Return (x, y) of the center of cell containing provided text 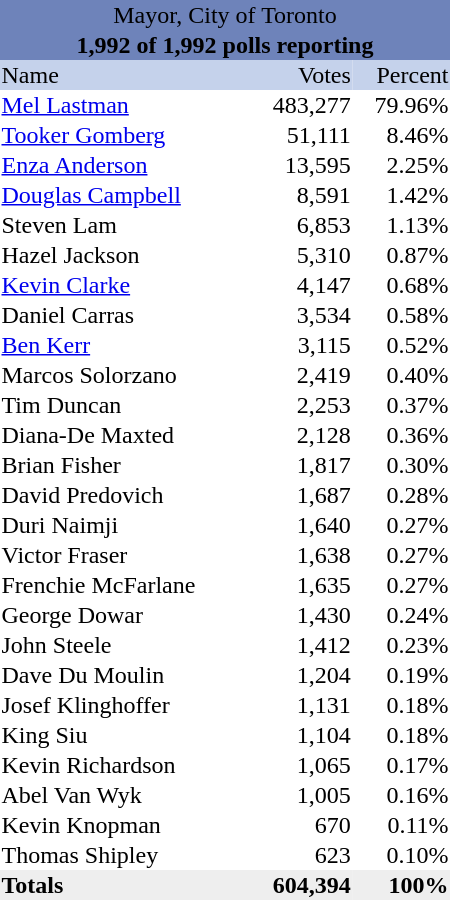
Duri Naimji (125, 525)
13,595 (302, 165)
George Dowar (125, 615)
Mayor, City of Toronto (225, 15)
0.23% (401, 645)
8.46% (401, 135)
Kevin Richardson (125, 765)
Votes (302, 75)
1,638 (302, 555)
3,115 (302, 345)
0.87% (401, 255)
0.58% (401, 315)
Enza Anderson (125, 165)
0.24% (401, 615)
2,253 (302, 405)
51,111 (302, 135)
79.96% (401, 105)
David Predovich (125, 495)
2,128 (302, 435)
0.30% (401, 465)
5,310 (302, 255)
1,430 (302, 615)
Totals (125, 885)
1,065 (302, 765)
0.17% (401, 765)
Percent (401, 75)
0.37% (401, 405)
Victor Fraser (125, 555)
2,419 (302, 375)
Mel Lastman (125, 105)
623 (302, 855)
Tim Duncan (125, 405)
0.68% (401, 285)
1,131 (302, 705)
1,640 (302, 525)
0.16% (401, 795)
Steven Lam (125, 225)
1,687 (302, 495)
1,005 (302, 795)
Tooker Gomberg (125, 135)
1,412 (302, 645)
1,104 (302, 735)
483,277 (302, 105)
4,147 (302, 285)
670 (302, 825)
3,534 (302, 315)
0.36% (401, 435)
Frenchie McFarlane (125, 585)
0.10% (401, 855)
Kevin Clarke (125, 285)
0.52% (401, 345)
604,394 (302, 885)
Brian Fisher (125, 465)
King Siu (125, 735)
Daniel Carras (125, 315)
Thomas Shipley (125, 855)
Dave Du Moulin (125, 675)
1.42% (401, 195)
0.19% (401, 675)
1,992 of 1,992 polls reporting (225, 45)
1,817 (302, 465)
Name (125, 75)
2.25% (401, 165)
John Steele (125, 645)
Kevin Knopman (125, 825)
Marcos Solorzano (125, 375)
Ben Kerr (125, 345)
1.13% (401, 225)
Douglas Campbell (125, 195)
Abel Van Wyk (125, 795)
1,635 (302, 585)
6,853 (302, 225)
Hazel Jackson (125, 255)
Josef Klinghoffer (125, 705)
100% (401, 885)
Diana-De Maxted (125, 435)
0.40% (401, 375)
1,204 (302, 675)
0.11% (401, 825)
8,591 (302, 195)
0.28% (401, 495)
